Output the [x, y] coordinate of the center of the cell containing the given text.  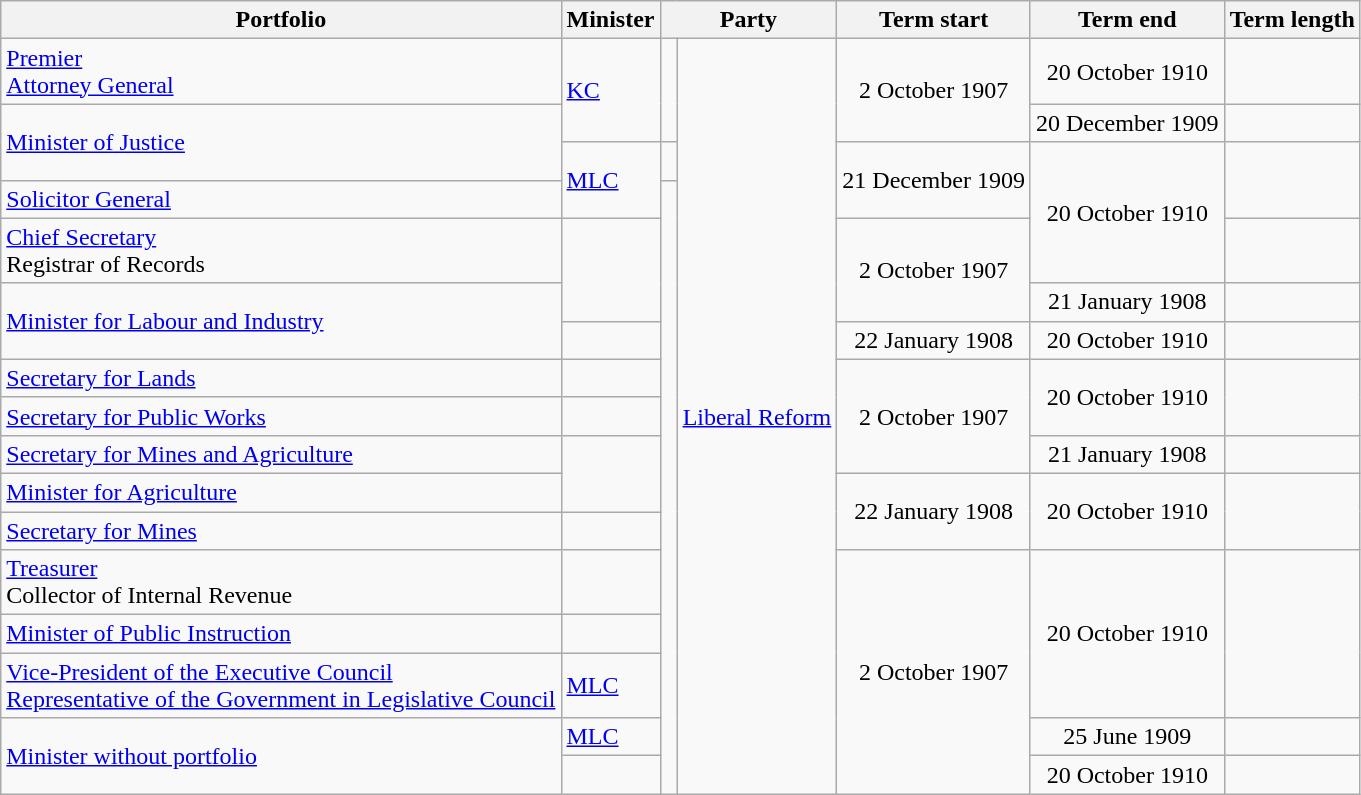
Secretary for Mines and Agriculture [281, 454]
Portfolio [281, 20]
Term start [934, 20]
TreasurerCollector of Internal Revenue [281, 582]
Chief SecretaryRegistrar of Records [281, 250]
Minister of Public Instruction [281, 634]
Secretary for Public Works [281, 416]
Minister without portfolio [281, 756]
Party [748, 20]
20 December 1909 [1127, 123]
Vice-President of the Executive CouncilRepresentative of the Government in Legislative Council [281, 686]
21 December 1909 [934, 180]
PremierAttorney General [281, 72]
25 June 1909 [1127, 737]
Solicitor General [281, 199]
Minister of Justice [281, 142]
Minister for Labour and Industry [281, 321]
Minister [610, 20]
Term length [1292, 20]
Secretary for Mines [281, 531]
Term end [1127, 20]
Secretary for Lands [281, 378]
Minister for Agriculture [281, 492]
Liberal Reform [757, 416]
KC [610, 90]
